Return [x, y] of the center of cell containing provided text 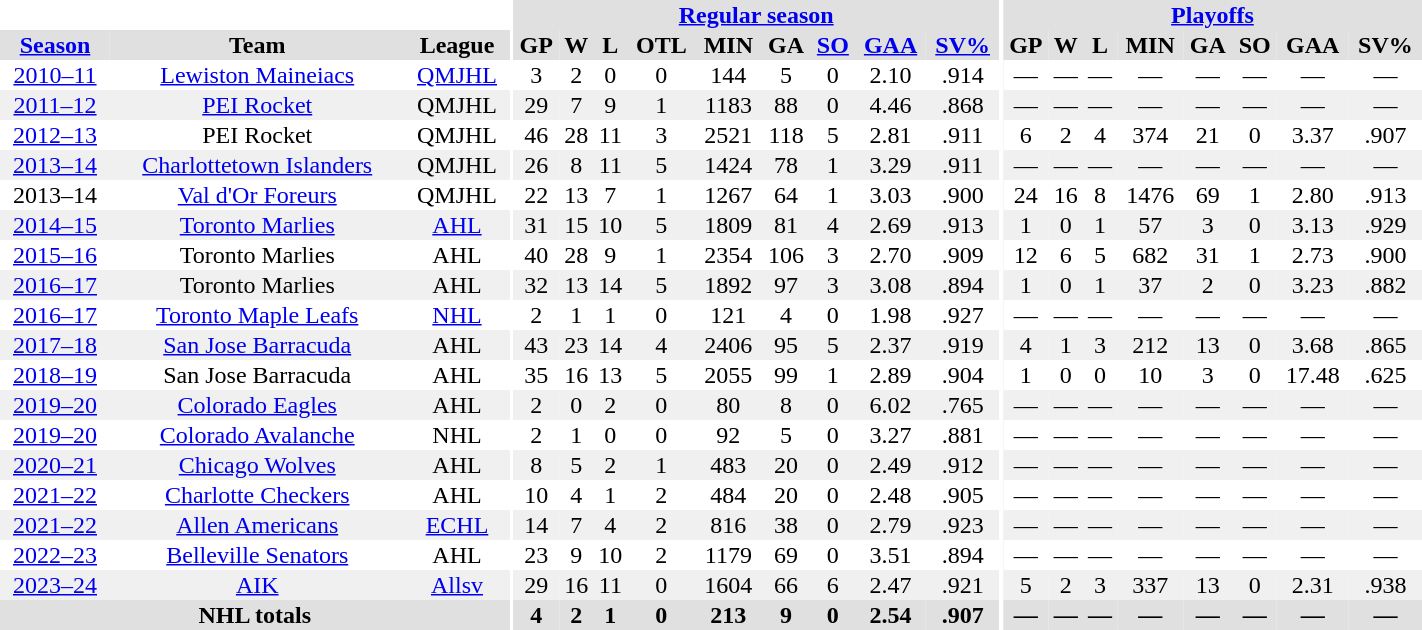
32 [536, 285]
6.02 [890, 405]
40 [536, 255]
Lewiston Maineiacs [258, 75]
57 [1150, 225]
.904 [962, 375]
3.23 [1313, 285]
118 [786, 135]
2014–15 [55, 225]
2.70 [890, 255]
2.80 [1313, 195]
3.51 [890, 555]
2.37 [890, 345]
.865 [1386, 345]
2020–21 [55, 465]
2055 [728, 375]
1809 [728, 225]
2015–16 [55, 255]
3.27 [890, 435]
144 [728, 75]
37 [1150, 285]
95 [786, 345]
.921 [962, 585]
.927 [962, 315]
2022–23 [55, 555]
66 [786, 585]
4.46 [890, 105]
Regular season [756, 15]
ECHL [458, 525]
.909 [962, 255]
15 [576, 225]
374 [1150, 135]
2.69 [890, 225]
2023–24 [55, 585]
1183 [728, 105]
483 [728, 465]
484 [728, 495]
81 [786, 225]
Charlotte Checkers [258, 495]
.938 [1386, 585]
3.03 [890, 195]
88 [786, 105]
.929 [1386, 225]
.625 [1386, 375]
OTL [661, 45]
682 [1150, 255]
3.37 [1313, 135]
78 [786, 165]
106 [786, 255]
2010–11 [55, 75]
212 [1150, 345]
121 [728, 315]
1267 [728, 195]
2012–13 [55, 135]
1476 [1150, 195]
2.10 [890, 75]
Playoffs [1212, 15]
.868 [962, 105]
99 [786, 375]
3.13 [1313, 225]
1.98 [890, 315]
Belleville Senators [258, 555]
97 [786, 285]
NHL totals [254, 615]
.882 [1386, 285]
.914 [962, 75]
3.68 [1313, 345]
26 [536, 165]
21 [1208, 135]
24 [1026, 195]
Team [258, 45]
213 [728, 615]
Colorado Avalanche [258, 435]
80 [728, 405]
2.54 [890, 615]
Allsv [458, 585]
2018–19 [55, 375]
Toronto Maple Leafs [258, 315]
.912 [962, 465]
43 [536, 345]
AIK [258, 585]
64 [786, 195]
92 [728, 435]
22 [536, 195]
League [458, 45]
Colorado Eagles [258, 405]
1604 [728, 585]
2.81 [890, 135]
2354 [728, 255]
816 [728, 525]
2521 [728, 135]
.919 [962, 345]
2017–18 [55, 345]
2.31 [1313, 585]
3.29 [890, 165]
2011–12 [55, 105]
17.48 [1313, 375]
1892 [728, 285]
2.49 [890, 465]
Chicago Wolves [258, 465]
2.47 [890, 585]
2406 [728, 345]
2.79 [890, 525]
Allen Americans [258, 525]
Charlottetown Islanders [258, 165]
.923 [962, 525]
46 [536, 135]
2.73 [1313, 255]
.881 [962, 435]
.905 [962, 495]
.765 [962, 405]
12 [1026, 255]
3.08 [890, 285]
35 [536, 375]
Val d'Or Foreurs [258, 195]
2.48 [890, 495]
337 [1150, 585]
Season [55, 45]
38 [786, 525]
1179 [728, 555]
1424 [728, 165]
2.89 [890, 375]
